Identify which cell holds the provided text, then report its (x, y) central coordinate. 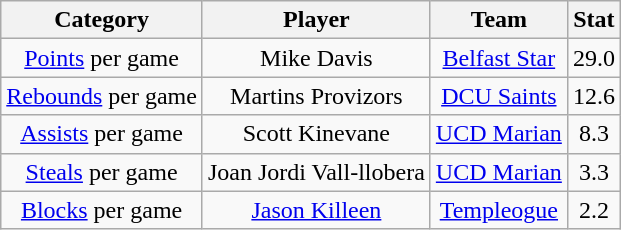
Player (316, 20)
Belfast Star (498, 58)
Joan Jordi Vall-llobera (316, 172)
Steals per game (102, 172)
Points per game (102, 58)
Assists per game (102, 134)
DCU Saints (498, 96)
Templeogue (498, 210)
3.3 (594, 172)
Blocks per game (102, 210)
12.6 (594, 96)
Stat (594, 20)
Scott Kinevane (316, 134)
8.3 (594, 134)
Mike Davis (316, 58)
Jason Killeen (316, 210)
29.0 (594, 58)
Team (498, 20)
Rebounds per game (102, 96)
Martins Provizors (316, 96)
2.2 (594, 210)
Category (102, 20)
